For the text-containing cell, return its midpoint in (X, Y) coordinate format. 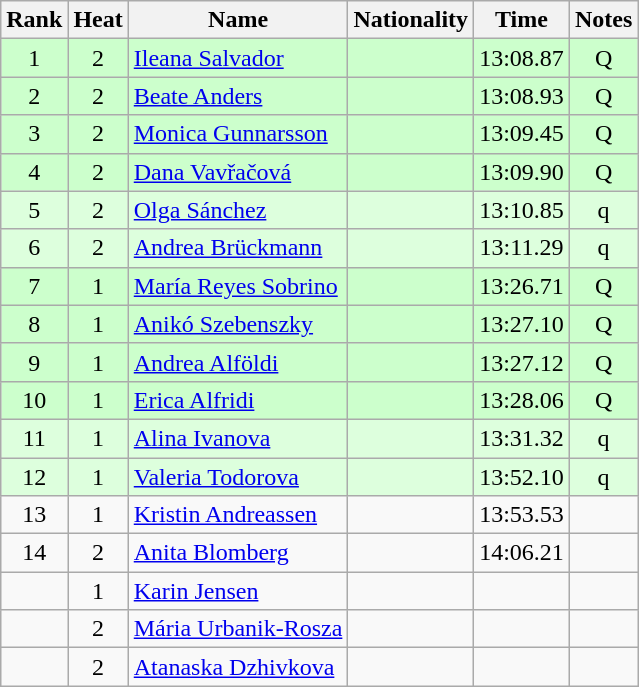
13:08.93 (522, 96)
13:26.71 (522, 286)
Olga Sánchez (238, 210)
Anita Blomberg (238, 553)
13:11.29 (522, 248)
Dana Vavřačová (238, 172)
10 (34, 400)
Kristin Andreassen (238, 515)
Atanaska Dzhivkova (238, 667)
14 (34, 553)
Beate Anders (238, 96)
Anikó Szebenszky (238, 324)
13 (34, 515)
Andrea Alföldi (238, 362)
Karin Jensen (238, 591)
11 (34, 438)
Nationality (411, 20)
Heat (98, 20)
Alina Ivanova (238, 438)
13:28.06 (522, 400)
Erica Alfridi (238, 400)
13:52.10 (522, 477)
3 (34, 134)
5 (34, 210)
Rank (34, 20)
14:06.21 (522, 553)
13:09.90 (522, 172)
Time (522, 20)
4 (34, 172)
13:27.10 (522, 324)
7 (34, 286)
13:08.87 (522, 58)
13:27.12 (522, 362)
Mária Urbanik-Rosza (238, 629)
Andrea Brückmann (238, 248)
8 (34, 324)
Name (238, 20)
13:10.85 (522, 210)
9 (34, 362)
María Reyes Sobrino (238, 286)
Monica Gunnarsson (238, 134)
6 (34, 248)
13:09.45 (522, 134)
Ileana Salvador (238, 58)
12 (34, 477)
13:53.53 (522, 515)
Valeria Todorova (238, 477)
13:31.32 (522, 438)
Notes (603, 20)
